Return the [x, y] coordinate for the center point of the cell that contains the specified text.  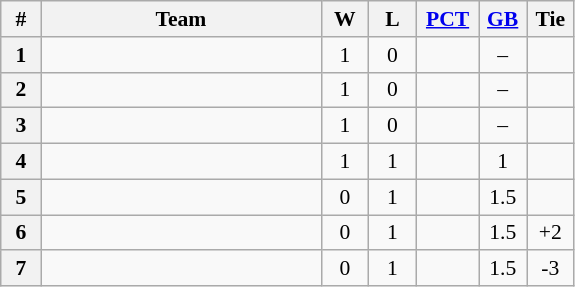
L [393, 19]
3 [21, 126]
W [345, 19]
5 [21, 197]
4 [21, 162]
GB [503, 19]
# [21, 19]
-3 [550, 269]
2 [21, 90]
6 [21, 233]
Tie [550, 19]
+2 [550, 233]
7 [21, 269]
PCT [448, 19]
Team [181, 19]
